Find where the given text appears and provide that cell's center as [X, Y] coordinate. 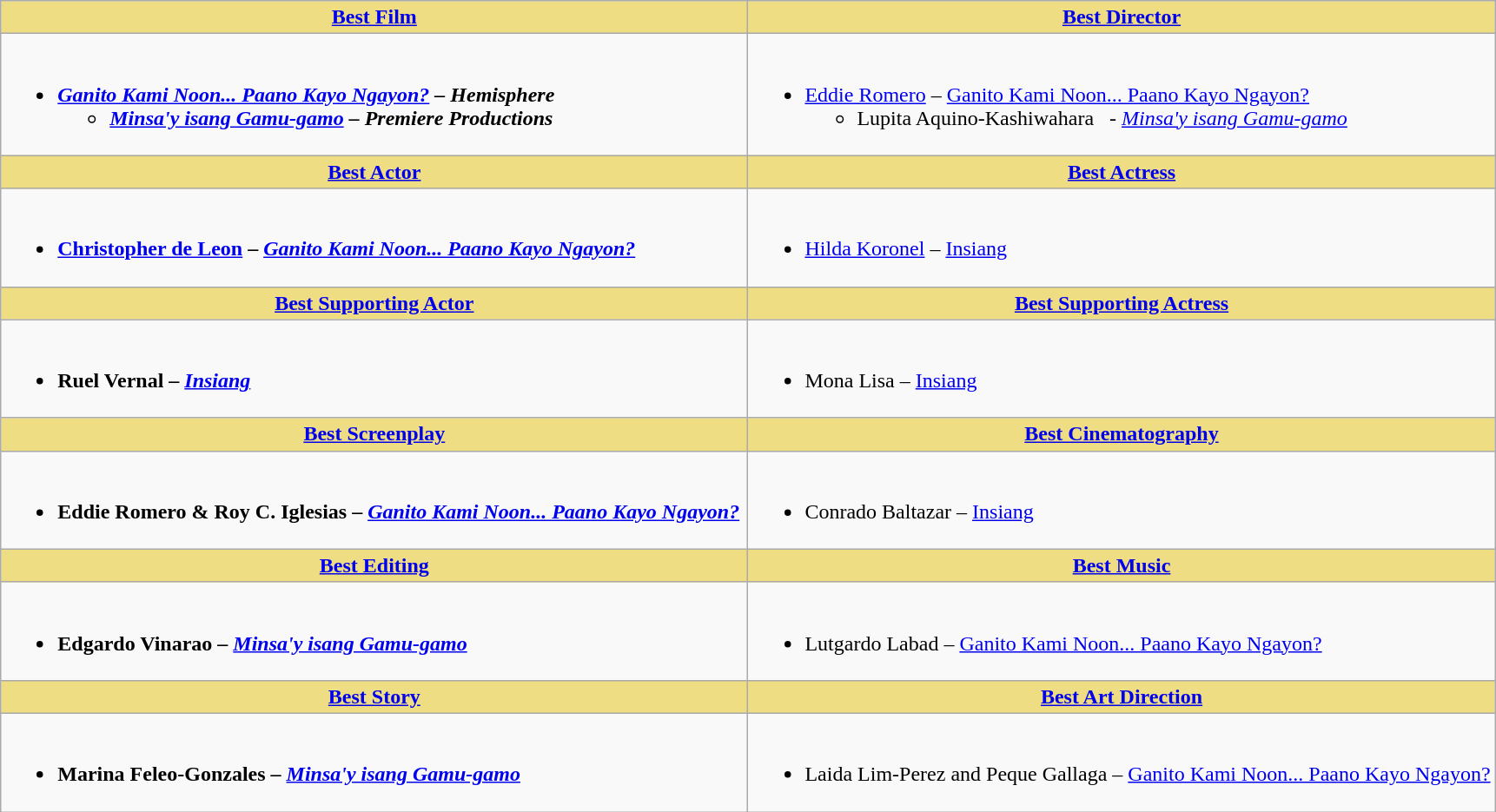
Best Editing [374, 565]
Best Supporting Actor [374, 303]
Best Director [1122, 17]
Best Film [374, 17]
Best Actress [1122, 172]
Ganito Kami Noon... Paano Kayo Ngayon? – HemisphereMinsa'y isang Gamu-gamo – Premiere Productions [374, 95]
Best Supporting Actress [1122, 303]
Hilda Koronel – Insiang [1122, 238]
Eddie Romero – Ganito Kami Noon... Paano Kayo Ngayon?Lupita Aquino-Kashiwahara - Minsa'y isang Gamu-gamo [1122, 95]
Laida Lim-Perez and Peque Gallaga – Ganito Kami Noon... Paano Kayo Ngayon? [1122, 762]
Best Story [374, 696]
Best Music [1122, 565]
Ruel Vernal – Insiang [374, 368]
Christopher de Leon – Ganito Kami Noon... Paano Kayo Ngayon? [374, 238]
Edgardo Vinarao – Minsa'y isang Gamu-gamo [374, 630]
Lutgardo Labad – Ganito Kami Noon... Paano Kayo Ngayon? [1122, 630]
Best Art Direction [1122, 696]
Mona Lisa – Insiang [1122, 368]
Conrado Baltazar – Insiang [1122, 500]
Marina Feleo-Gonzales – Minsa'y isang Gamu-gamo [374, 762]
Best Actor [374, 172]
Best Screenplay [374, 434]
Best Cinematography [1122, 434]
Eddie Romero & Roy C. Iglesias – Ganito Kami Noon... Paano Kayo Ngayon? [374, 500]
